Output the (x, y) coordinate of the center of the cell containing the given text.  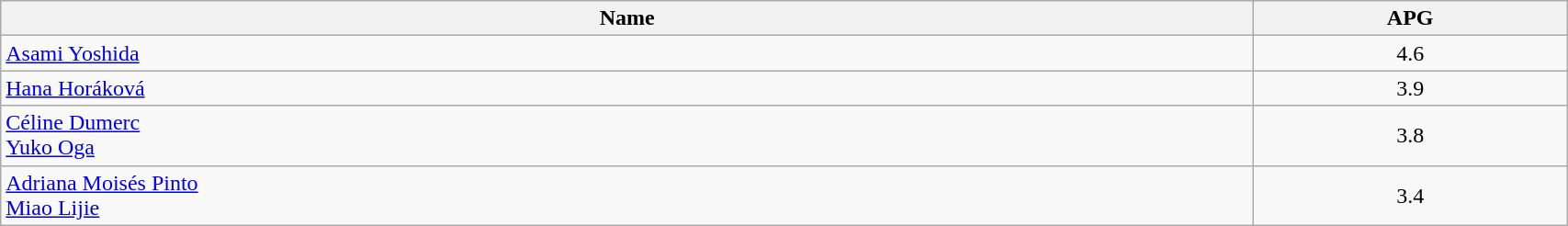
3.9 (1411, 88)
Hana Horáková (627, 88)
4.6 (1411, 53)
APG (1411, 18)
Adriana Moisés Pinto Miao Lijie (627, 195)
3.8 (1411, 136)
Asami Yoshida (627, 53)
Name (627, 18)
3.4 (1411, 195)
Céline Dumerc Yuko Oga (627, 136)
